Pinpoint the cell where the given text exists, returning its (X, Y) midpoint coordinate. 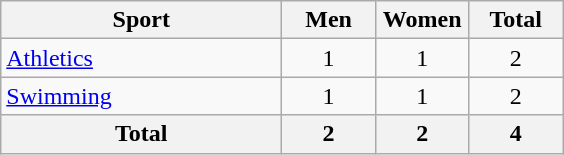
4 (516, 134)
Men (329, 20)
Women (422, 20)
Sport (142, 20)
Swimming (142, 96)
Athletics (142, 58)
